Return the [x, y] coordinate for the center point of the cell that contains the specified text.  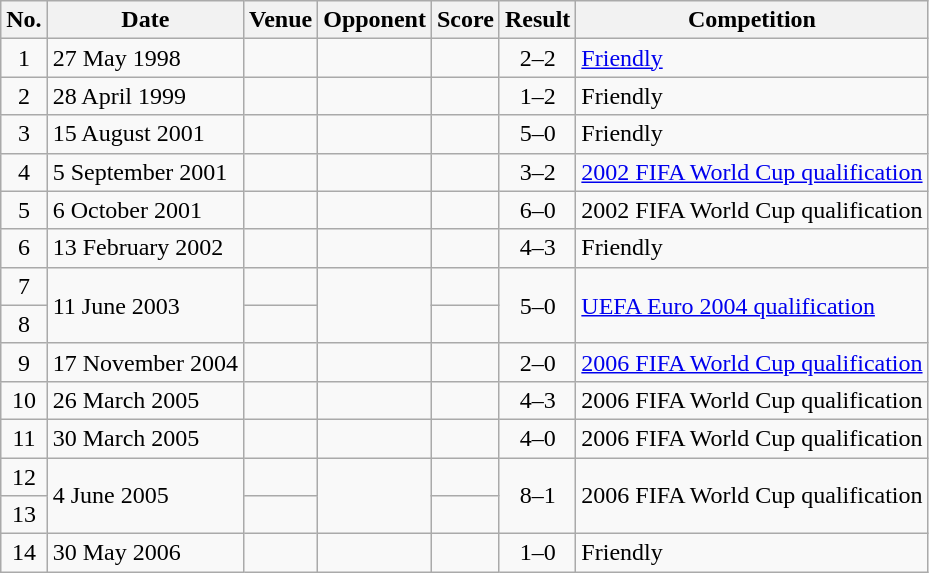
30 May 2006 [145, 553]
15 August 2001 [145, 134]
1–2 [537, 96]
12 [24, 477]
8 [24, 324]
11 [24, 438]
2–2 [537, 58]
2–0 [537, 362]
Date [145, 20]
6 October 2001 [145, 210]
Result [537, 20]
27 May 1998 [145, 58]
7 [24, 286]
1–0 [537, 553]
8–1 [537, 496]
10 [24, 400]
17 November 2004 [145, 362]
UEFA Euro 2004 qualification [752, 305]
4–0 [537, 438]
3–2 [537, 172]
No. [24, 20]
Score [465, 20]
Opponent [375, 20]
13 February 2002 [145, 248]
5 [24, 210]
30 March 2005 [145, 438]
6 [24, 248]
1 [24, 58]
28 April 1999 [145, 96]
13 [24, 515]
Competition [752, 20]
3 [24, 134]
26 March 2005 [145, 400]
6–0 [537, 210]
11 June 2003 [145, 305]
Venue [281, 20]
14 [24, 553]
9 [24, 362]
4 [24, 172]
5 September 2001 [145, 172]
4 June 2005 [145, 496]
2 [24, 96]
